Pinpoint the cell where the given text exists, returning its [X, Y] midpoint coordinate. 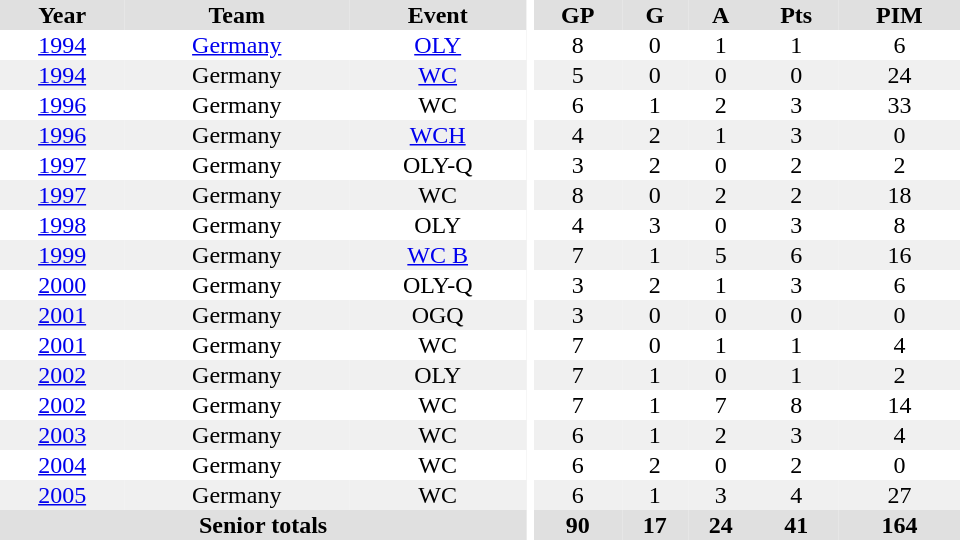
1999 [62, 255]
A [721, 15]
17 [655, 525]
GP [578, 15]
Senior totals [263, 525]
33 [900, 105]
WCH [438, 135]
90 [578, 525]
14 [900, 405]
2003 [62, 435]
27 [900, 495]
2005 [62, 495]
WC B [438, 255]
16 [900, 255]
Year [62, 15]
PIM [900, 15]
1998 [62, 225]
Event [438, 15]
OGQ [438, 315]
Team [236, 15]
2004 [62, 465]
G [655, 15]
41 [796, 525]
164 [900, 525]
Pts [796, 15]
18 [900, 195]
2000 [62, 285]
